For the text-containing cell, return its midpoint in (X, Y) coordinate format. 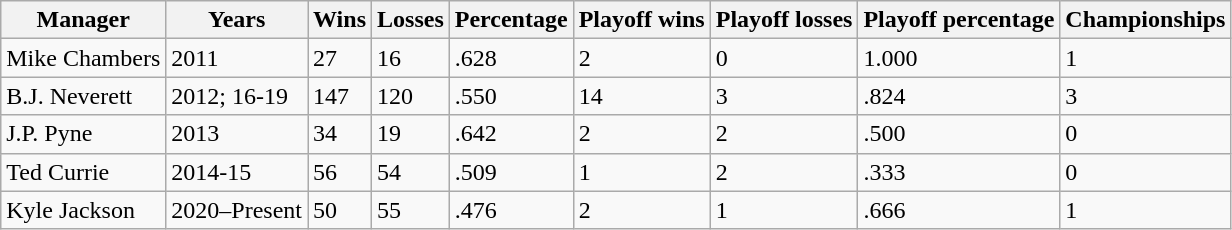
.333 (959, 172)
27 (340, 58)
2013 (237, 134)
Years (237, 20)
.824 (959, 96)
Mike Chambers (84, 58)
Playoff losses (784, 20)
50 (340, 210)
Playoff percentage (959, 20)
Playoff wins (642, 20)
2011 (237, 58)
Ted Currie (84, 172)
B.J. Neverett (84, 96)
147 (340, 96)
.550 (511, 96)
34 (340, 134)
2020–Present (237, 210)
Wins (340, 20)
55 (411, 210)
19 (411, 134)
120 (411, 96)
2012; 16-19 (237, 96)
.642 (511, 134)
.509 (511, 172)
1.000 (959, 58)
14 (642, 96)
Manager (84, 20)
.500 (959, 134)
.476 (511, 210)
.628 (511, 58)
.666 (959, 210)
54 (411, 172)
56 (340, 172)
Championships (1146, 20)
2014-15 (237, 172)
Losses (411, 20)
J.P. Pyne (84, 134)
Kyle Jackson (84, 210)
16 (411, 58)
Percentage (511, 20)
